Capture the cell that displays the provided text and extract its [X, Y] central coordinate. 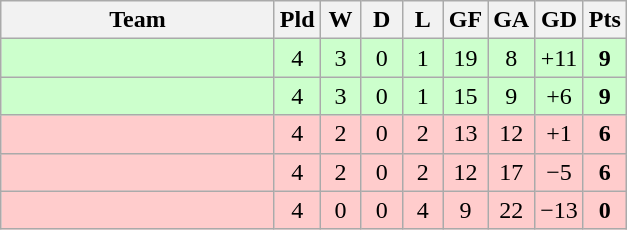
+1 [560, 134]
L [422, 20]
15 [465, 96]
+11 [560, 58]
−13 [560, 210]
GF [465, 20]
−5 [560, 172]
Pld [297, 20]
13 [465, 134]
17 [512, 172]
GA [512, 20]
Team [138, 20]
GD [560, 20]
+6 [560, 96]
Pts [604, 20]
D [382, 20]
W [340, 20]
19 [465, 58]
22 [512, 210]
8 [512, 58]
